Return [X, Y] of the center of cell containing provided text 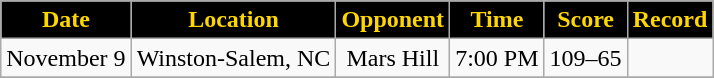
Location [234, 20]
November 9 [66, 58]
7:00 PM [497, 58]
Opponent [393, 20]
Record [670, 20]
Time [497, 20]
109–65 [586, 58]
Score [586, 20]
Winston-Salem, NC [234, 58]
Mars Hill [393, 58]
Date [66, 20]
